Search for the cell housing the specified text and yield its (x, y) center coordinate. 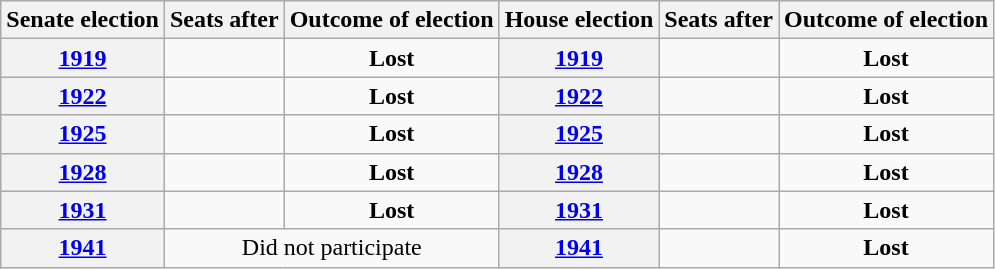
Did not participate (332, 248)
House election (579, 20)
Senate election (83, 20)
